From the cell containing the given text, extract its center point as [X, Y] coordinate. 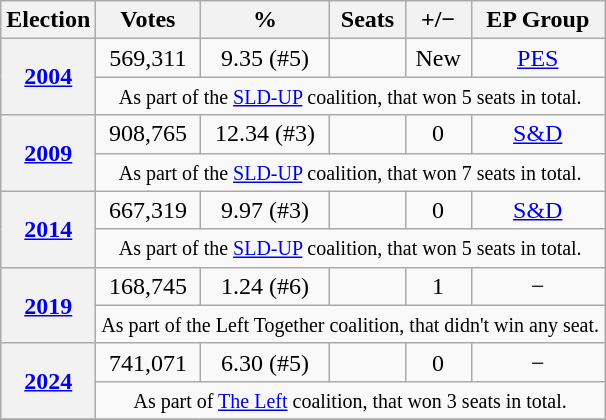
% [265, 20]
741,071 [148, 362]
EP Group [538, 20]
Votes [148, 20]
6.30 (#5) [265, 362]
908,765 [148, 134]
2024 [48, 381]
2004 [48, 77]
2014 [48, 229]
As part of the SLD-UP coalition, that won 7 seats in total. [350, 172]
Seats [368, 20]
Election [48, 20]
2019 [48, 305]
9.97 (#3) [265, 210]
168,745 [148, 286]
2009 [48, 153]
PES [538, 58]
New [438, 58]
1.24 (#6) [265, 286]
9.35 (#5) [265, 58]
667,319 [148, 210]
1 [438, 286]
As part of the Left Together coalition, that didn't win any seat. [350, 324]
569,311 [148, 58]
+/− [438, 20]
As part of The Left coalition, that won 3 seats in total. [350, 400]
12.34 (#3) [265, 134]
